Output the [x, y] coordinate of the center of the cell containing the given text.  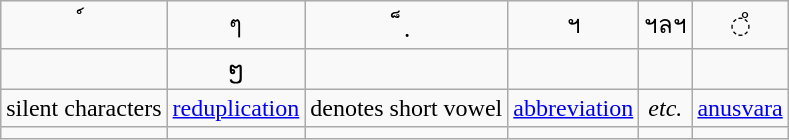
ໆ [236, 69]
◌̊ [740, 26]
ฯลฯ [666, 26]
ๆ [236, 26]
reduplication [236, 108]
abbreviation [574, 108]
silent characters [84, 108]
ฯ [574, 26]
์ [84, 26]
anusvara [740, 108]
denotes short vowel [406, 108]
etc. [666, 108]
็ ฺ [406, 26]
